Determine the (X, Y) coordinate at the center of the cell enclosing the given text.  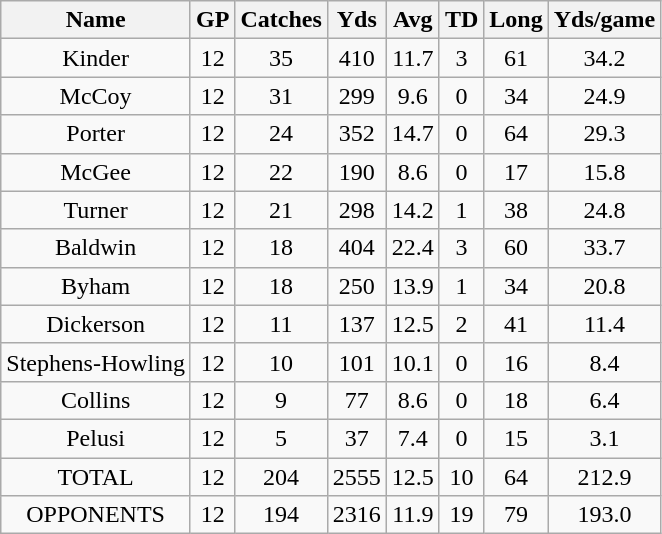
24 (281, 134)
19 (461, 515)
22.4 (412, 248)
Porter (96, 134)
Name (96, 20)
Long (516, 20)
15.8 (604, 172)
2555 (356, 477)
Pelusi (96, 438)
24.9 (604, 96)
21 (281, 210)
Catches (281, 20)
Kinder (96, 58)
6.4 (604, 400)
Yds (356, 20)
137 (356, 324)
13.9 (412, 286)
10.1 (412, 362)
410 (356, 58)
11.7 (412, 58)
11.9 (412, 515)
29.3 (604, 134)
TD (461, 20)
5 (281, 438)
McGee (96, 172)
31 (281, 96)
352 (356, 134)
Dickerson (96, 324)
79 (516, 515)
9 (281, 400)
Baldwin (96, 248)
37 (356, 438)
McCoy (96, 96)
Collins (96, 400)
Stephens-Howling (96, 362)
GP (212, 20)
298 (356, 210)
TOTAL (96, 477)
35 (281, 58)
Avg (412, 20)
101 (356, 362)
14.7 (412, 134)
33.7 (604, 248)
20.8 (604, 286)
194 (281, 515)
22 (281, 172)
Turner (96, 210)
3.1 (604, 438)
250 (356, 286)
193.0 (604, 515)
404 (356, 248)
299 (356, 96)
190 (356, 172)
11 (281, 324)
9.6 (412, 96)
41 (516, 324)
34.2 (604, 58)
16 (516, 362)
61 (516, 58)
11.4 (604, 324)
14.2 (412, 210)
24.8 (604, 210)
38 (516, 210)
17 (516, 172)
15 (516, 438)
Yds/game (604, 20)
OPPONENTS (96, 515)
8.4 (604, 362)
7.4 (412, 438)
212.9 (604, 477)
2316 (356, 515)
Byham (96, 286)
204 (281, 477)
77 (356, 400)
2 (461, 324)
60 (516, 248)
